Find where the given text appears and provide that cell's center as [x, y] coordinate. 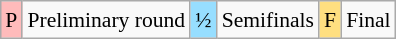
F [330, 20]
Semifinals [268, 20]
P [11, 20]
Preliminary round [106, 20]
Final [368, 20]
½ [203, 20]
